Output the [X, Y] coordinate of the center of the cell containing the given text.  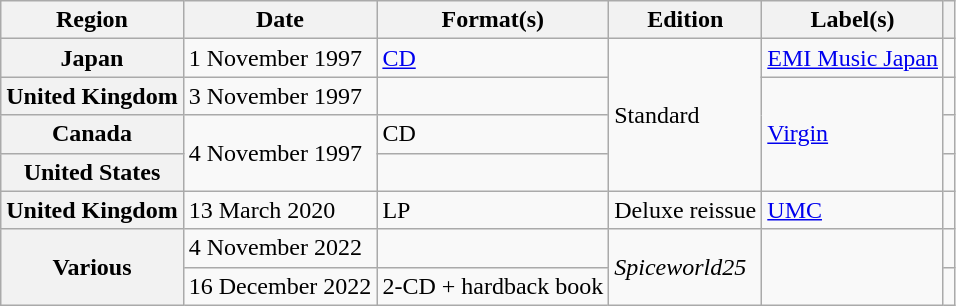
Japan [92, 58]
United States [92, 172]
Label(s) [853, 20]
Deluxe reissue [686, 210]
4 November 2022 [280, 248]
Spiceworld25 [686, 267]
Date [280, 20]
Standard [686, 115]
Canada [92, 134]
13 March 2020 [280, 210]
Region [92, 20]
Virgin [853, 134]
UMC [853, 210]
Edition [686, 20]
Format(s) [493, 20]
16 December 2022 [280, 286]
1 November 1997 [280, 58]
Various [92, 267]
3 November 1997 [280, 96]
LP [493, 210]
4 November 1997 [280, 153]
EMI Music Japan [853, 58]
2-CD + hardback book [493, 286]
